Pinpoint the cell where the given text exists, returning its (x, y) midpoint coordinate. 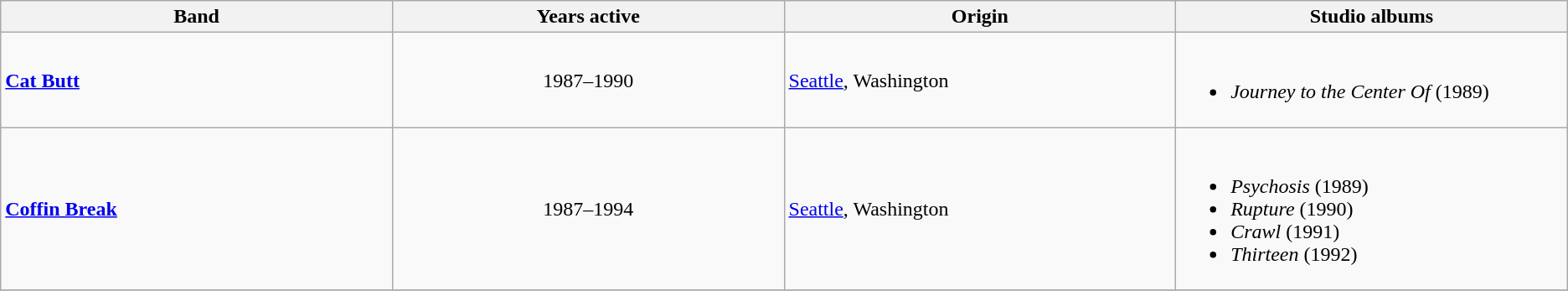
Cat Butt (197, 81)
1987–1990 (588, 81)
Coffin Break (197, 209)
Band (197, 17)
1987–1994 (588, 209)
Journey to the Center Of (1989) (1372, 81)
Origin (980, 17)
Psychosis (1989)Rupture (1990)Crawl (1991)Thirteen (1992) (1372, 209)
Years active (588, 17)
Studio albums (1372, 17)
